Provide the (X, Y) coordinate of the cell's center where the given text is located.  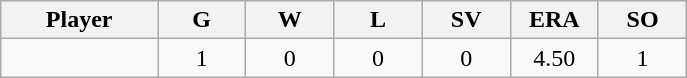
L (378, 20)
Player (80, 20)
ERA (554, 20)
G (202, 20)
SO (642, 20)
SV (466, 20)
4.50 (554, 58)
W (290, 20)
